Pinpoint the cell where the given text exists, returning its (X, Y) midpoint coordinate. 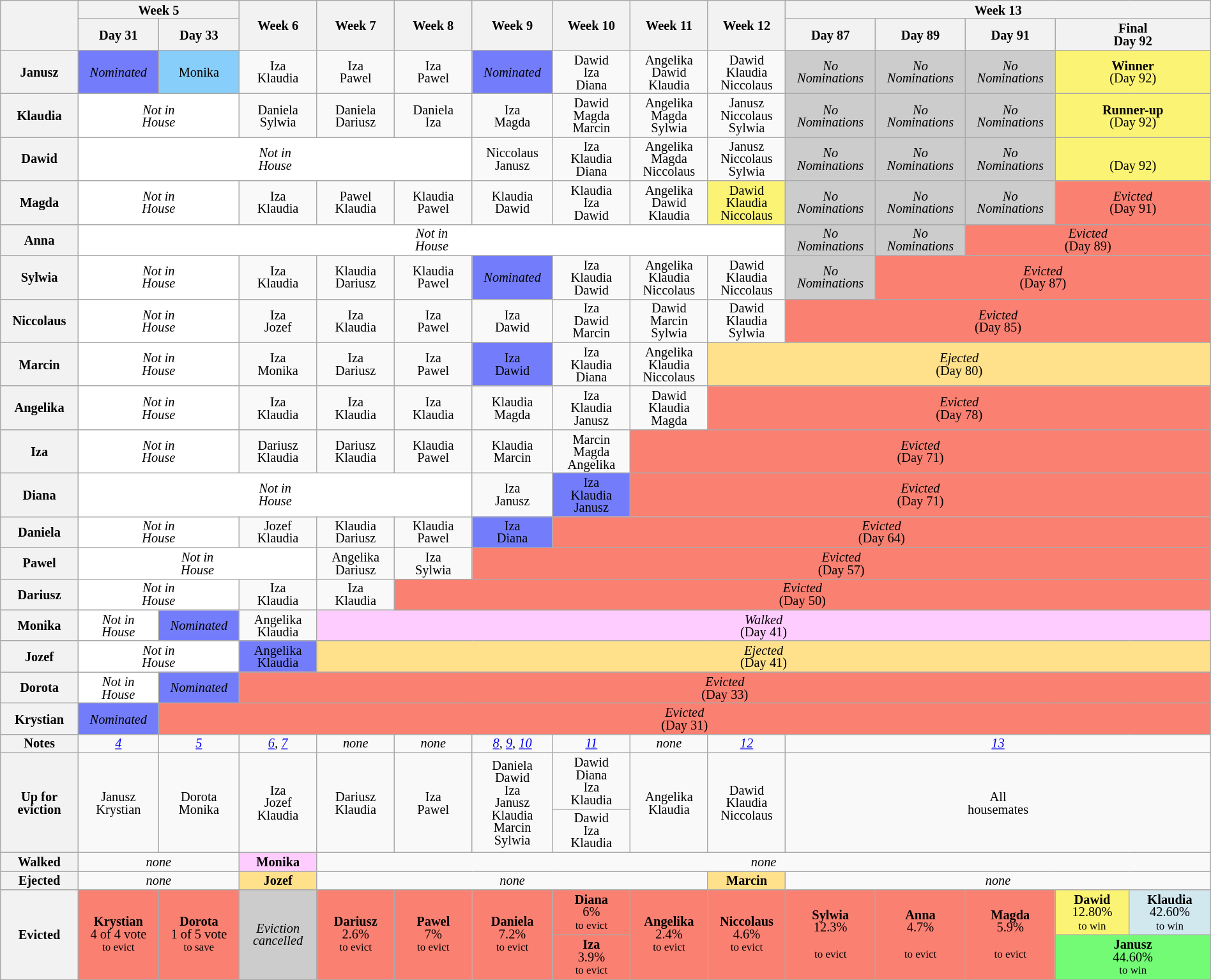
DawidIzaDiana (591, 72)
Pawel7%to evict (434, 934)
KlaudiaDawid (512, 203)
DawidMarcinSylwia (669, 321)
11 (591, 744)
Dorota1 of 5 voteto save (199, 934)
JozefKlaudia (278, 532)
Ejected (40, 880)
Week 13 (998, 9)
FinalDay 92 (1133, 34)
JanuszKrystian (118, 802)
Evictioncancelled (278, 934)
AngelikaMagdaNiccolaus (669, 158)
Week 7 (356, 25)
Evicted (Day 64) (881, 532)
Evicted (Day 57) (841, 563)
Week 8 (434, 25)
IzaKlaudiaDawid (591, 277)
Diana (40, 494)
Niccolaus (40, 321)
DanielaIza (434, 115)
Magda5.9%to evict (1010, 934)
NiccolausJanusz (512, 158)
IzaDiana (512, 532)
DanielaSylwia (278, 115)
Day 91 (1010, 34)
Dariusz2.6%to evict (356, 934)
Anna4.7%to evict (921, 934)
IzaDariusz (356, 364)
AngelikaDariusz (356, 563)
Allhousemates (998, 802)
Day 87 (830, 34)
DawidKlaudiaMagda (669, 408)
5 (199, 744)
IzaJozefKlaudia (278, 802)
4 (118, 744)
Diana6%to evict (591, 912)
Angelika2.4%to evict (669, 934)
Iza3.9%to evict (591, 957)
Evicted (Day 50) (803, 594)
MarcinMagdaAngelika (591, 451)
Notes (40, 744)
Week 9 (512, 25)
DanielaDawidIzaJanuszKlaudiaMarcinSylwia (512, 802)
DawidDianaIzaKlaudia (591, 781)
Magda (40, 203)
IzaSylwia (434, 563)
IzaJozef (278, 321)
Niccolaus4.6%to evict (747, 934)
Evicted (Day 87) (1044, 277)
Walked (Day 41) (764, 625)
Angelika (40, 408)
Daniela (40, 532)
13 (998, 744)
KlaudiaMarcin (512, 451)
DawidIzaKlaudia (591, 831)
Evicted (Day 31) (685, 718)
Krystian4 of 4 voteto evict (118, 934)
Walked (40, 861)
Sylwia12.3%to evict (830, 934)
Week 6 (278, 25)
IzaDawidMarcin (591, 321)
Dariusz (40, 594)
Week 10 (591, 25)
Day 33 (199, 34)
Janusz44.60%to win (1133, 957)
IzaJanusz (512, 494)
Day 89 (921, 34)
Evicted (Day 78) (959, 408)
DorotaMonika (199, 802)
Runner-up(Day 92) (1133, 115)
DawidKlaudiaSylwia (747, 321)
6, 7 (278, 744)
Janusz (40, 72)
Up foreviction (40, 802)
Krystian (40, 718)
Klaudia (40, 115)
Week 12 (747, 25)
Dawid12.80%to win (1092, 912)
Evicted (Day 85) (998, 321)
Week 11 (669, 25)
IzaMonika (278, 364)
Winner(Day 92) (1133, 72)
Ejected (Day 41) (764, 657)
Evicted (Day 91) (1133, 203)
Klaudia42.60%to win (1170, 912)
8, 9, 10 (512, 744)
Sylwia (40, 277)
Dorota (40, 687)
IzaMagda (512, 115)
DanielaDariusz (356, 115)
KlaudiaIzaDawid (591, 203)
Day 31 (118, 34)
DawidMagdaMarcin (591, 115)
Week 5 (158, 9)
(Day 92) (1133, 158)
AngelikaMagdaSylwia (669, 115)
12 (747, 744)
Ejected (Day 80) (959, 364)
Daniela7.2%to evict (512, 934)
Pawel (40, 563)
KlaudiaMagda (512, 408)
Evicted (Day 89) (1088, 240)
Anna (40, 240)
Evicted (Day 33) (724, 687)
PawelKlaudia (356, 203)
Dawid (40, 158)
Iza (40, 451)
Evicted (40, 934)
